Find where the given text appears and provide that cell's center as [x, y] coordinate. 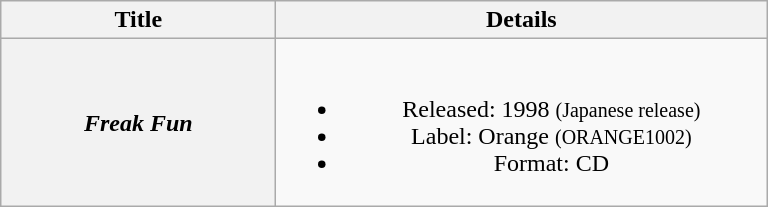
Released: 1998 (Japanese release)Label: Orange (ORANGE1002)Format: CD [522, 122]
Freak Fun [138, 122]
Title [138, 20]
Details [522, 20]
